Pinpoint the cell where the given text exists, returning its [x, y] midpoint coordinate. 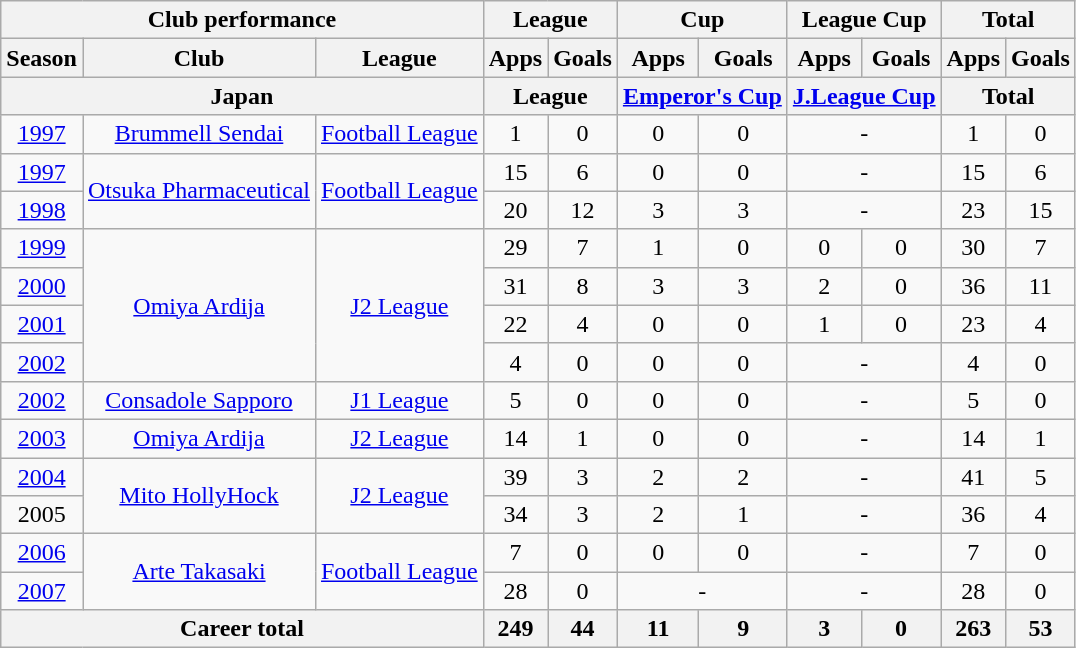
31 [515, 286]
Japan [242, 96]
J.League Cup [864, 96]
J1 League [399, 400]
2006 [42, 553]
8 [583, 286]
30 [973, 248]
2007 [42, 591]
12 [583, 210]
44 [583, 629]
41 [973, 477]
Club [198, 58]
1998 [42, 210]
29 [515, 248]
20 [515, 210]
Brummell Sendai [198, 134]
249 [515, 629]
1999 [42, 248]
22 [515, 324]
34 [515, 515]
Mito HollyHock [198, 496]
39 [515, 477]
53 [1041, 629]
2003 [42, 438]
263 [973, 629]
Career total [242, 629]
Emperor's Cup [702, 96]
Consadole Sapporo [198, 400]
Arte Takasaki [198, 572]
2001 [42, 324]
Otsuka Pharmaceutical [198, 191]
2004 [42, 477]
Season [42, 58]
Club performance [242, 20]
2005 [42, 515]
Cup [702, 20]
2000 [42, 286]
League Cup [864, 20]
9 [743, 629]
